Extract the [x, y] coordinate from the center of the cell holding the provided text.  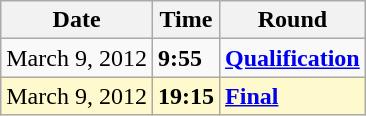
Date [77, 20]
9:55 [186, 58]
Final [293, 96]
Qualification [293, 58]
19:15 [186, 96]
Round [293, 20]
Time [186, 20]
